Extract the [x, y] coordinate from the center of the cell holding the provided text.  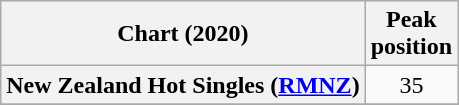
35 [411, 85]
Peakposition [411, 34]
Chart (2020) [183, 34]
New Zealand Hot Singles (RMNZ) [183, 85]
